Determine the (X, Y) coordinate at the center of the cell enclosing the given text.  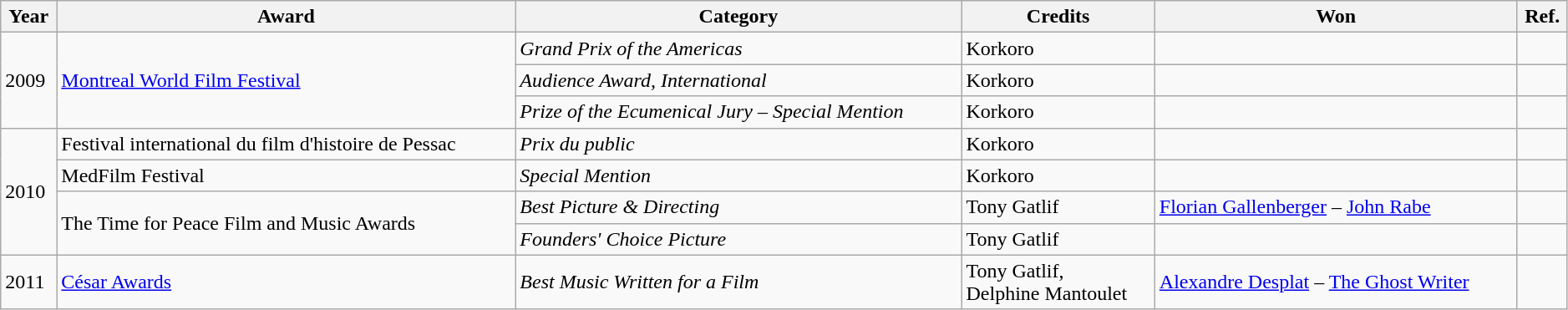
MedFilm Festival (286, 175)
Festival international du film d'histoire de Pessac (286, 144)
2009 (28, 80)
Florian Gallenberger – John Rabe (1336, 207)
Best Picture & Directing (738, 207)
Won (1336, 17)
Special Mention (738, 175)
Category (738, 17)
Montreal World Film Festival (286, 80)
Audience Award, International (738, 80)
Tony Gatlif, Delphine Mantoulet (1058, 282)
Prix du public (738, 144)
Prize of the Ecumenical Jury – Special Mention (738, 112)
Award (286, 17)
Ref. (1542, 17)
Credits (1058, 17)
Year (28, 17)
2010 (28, 191)
Best Music Written for a Film (738, 282)
Grand Prix of the Americas (738, 48)
Founders' Choice Picture (738, 239)
The Time for Peace Film and Music Awards (286, 223)
2011 (28, 282)
Alexandre Desplat – The Ghost Writer (1336, 282)
César Awards (286, 282)
